Return (x, y) of the center of cell containing provided text 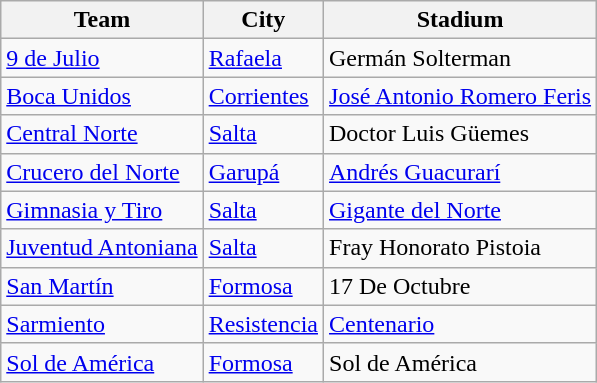
City (263, 20)
Fray Honorato Pistoia (460, 248)
9 de Julio (102, 58)
Centenario (460, 324)
Corrientes (263, 96)
San Martín (102, 286)
Gimnasia y Tiro (102, 210)
Crucero del Norte (102, 172)
Doctor Luis Güemes (460, 134)
Rafaela (263, 58)
José Antonio Romero Feris (460, 96)
Central Norte (102, 134)
Andrés Guacurarí (460, 172)
Germán Solterman (460, 58)
Resistencia (263, 324)
Team (102, 20)
Sarmiento (102, 324)
Stadium (460, 20)
17 De Octubre (460, 286)
Boca Unidos (102, 96)
Juventud Antoniana (102, 248)
Gigante del Norte (460, 210)
Garupá (263, 172)
